Search for the cell housing the specified text and yield its [x, y] center coordinate. 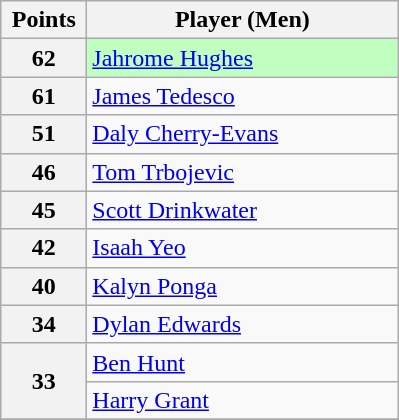
Player (Men) [242, 20]
Daly Cherry-Evans [242, 134]
45 [44, 210]
Jahrome Hughes [242, 58]
46 [44, 172]
51 [44, 134]
Dylan Edwards [242, 324]
Ben Hunt [242, 362]
40 [44, 286]
Kalyn Ponga [242, 286]
61 [44, 96]
Tom Trbojevic [242, 172]
Scott Drinkwater [242, 210]
Harry Grant [242, 400]
34 [44, 324]
Points [44, 20]
33 [44, 381]
Isaah Yeo [242, 248]
62 [44, 58]
James Tedesco [242, 96]
42 [44, 248]
